Detect which cell encompasses the target text, then output its [X, Y] center coordinate. 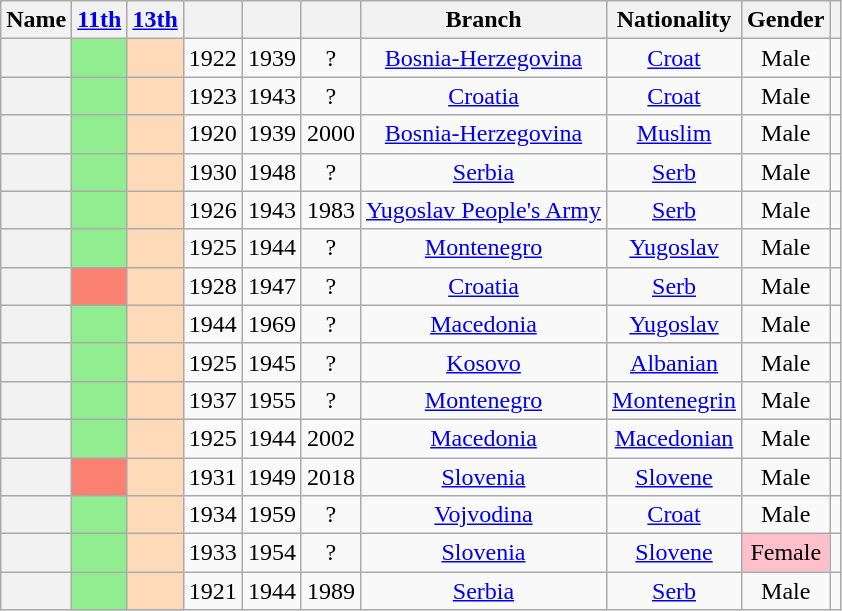
1922 [212, 58]
1983 [330, 210]
1921 [212, 591]
Gender [786, 20]
1959 [272, 515]
Branch [483, 20]
1969 [272, 324]
1920 [212, 134]
1937 [212, 400]
1930 [212, 172]
1931 [212, 477]
Albanian [674, 362]
1923 [212, 96]
1934 [212, 515]
Vojvodina [483, 515]
Nationality [674, 20]
1926 [212, 210]
1947 [272, 286]
Muslim [674, 134]
1949 [272, 477]
Yugoslav People's Army [483, 210]
Female [786, 553]
2002 [330, 438]
1948 [272, 172]
1955 [272, 400]
2018 [330, 477]
2000 [330, 134]
13th [155, 20]
Macedonian [674, 438]
1954 [272, 553]
1945 [272, 362]
Kosovo [483, 362]
1928 [212, 286]
Name [36, 20]
1933 [212, 553]
Montenegrin [674, 400]
1989 [330, 591]
11th [100, 20]
